Determine the (x, y) coordinate at the center of the cell enclosing the given text.  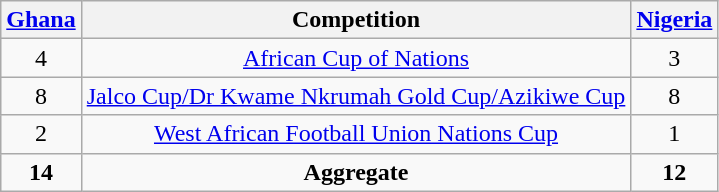
African Cup of Nations (356, 58)
Competition (356, 20)
1 (674, 134)
12 (674, 172)
4 (41, 58)
West African Football Union Nations Cup (356, 134)
Jalco Cup/Dr Kwame Nkrumah Gold Cup/Azikiwe Cup (356, 96)
2 (41, 134)
14 (41, 172)
3 (674, 58)
Ghana (41, 20)
Aggregate (356, 172)
Nigeria (674, 20)
